Search for the cell housing the specified text and yield its [x, y] center coordinate. 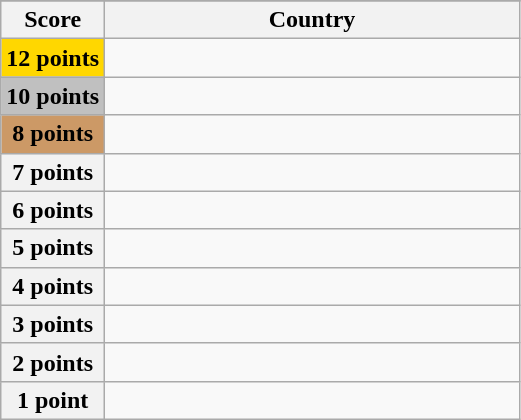
7 points [53, 172]
4 points [53, 286]
10 points [53, 96]
1 point [53, 400]
2 points [53, 362]
Score [53, 20]
5 points [53, 248]
8 points [53, 134]
12 points [53, 58]
Country [312, 20]
3 points [53, 324]
6 points [53, 210]
